Return the (x, y) coordinate for the center point of the cell that contains the specified text.  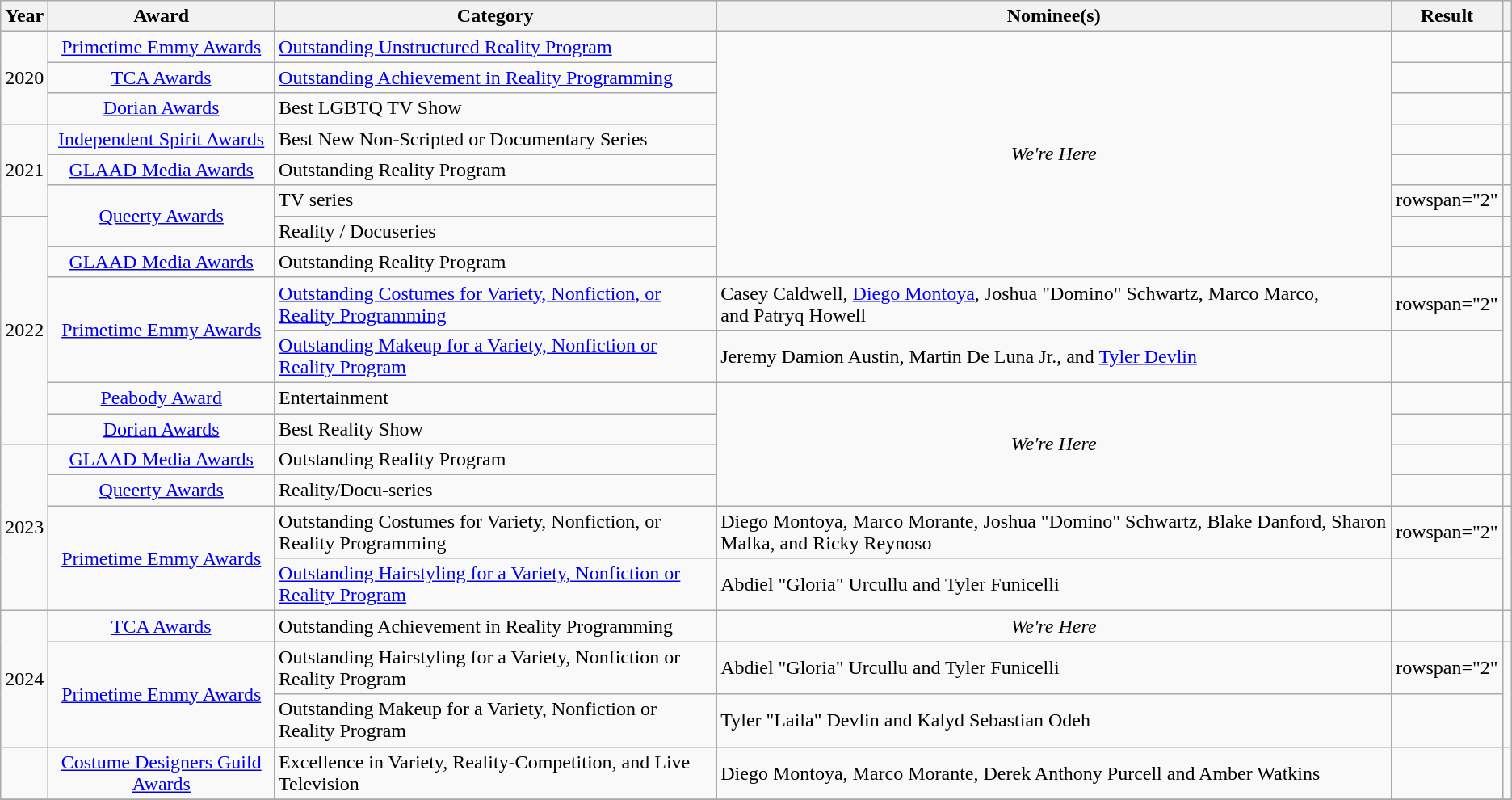
Excellence in Variety, Reality-Competition, and Live Television (496, 773)
Best LGBTQ TV Show (496, 108)
2021 (24, 170)
Tyler "Laila" Devlin and Kalyd Sebastian Odeh (1054, 721)
Peabody Award (162, 398)
2024 (24, 679)
Nominee(s) (1054, 16)
Reality / Docuseries (496, 231)
Best Reality Show (496, 429)
Costume Designers Guild Awards (162, 773)
2020 (24, 78)
Award (162, 16)
Independent Spirit Awards (162, 139)
TV series (496, 200)
Diego Montoya, Marco Morante, Joshua "Domino" Schwartz, Blake Danford, Sharon Malka, and Ricky Reynoso (1054, 532)
Jeremy Damion Austin, Martin De Luna Jr., and Tyler Devlin (1054, 356)
2023 (24, 528)
Result (1447, 16)
Best New Non-Scripted or Documentary Series (496, 139)
2022 (24, 330)
Diego Montoya, Marco Morante, Derek Anthony Purcell and Amber Watkins (1054, 773)
Reality/Docu-series (496, 491)
Outstanding Unstructured Reality Program (496, 47)
Casey Caldwell, Diego Montoya, Joshua "Domino" Schwartz, Marco Marco, and Patryq Howell (1054, 304)
Category (496, 16)
Year (24, 16)
Entertainment (496, 398)
